Pinpoint the cell where the given text exists, returning its (x, y) midpoint coordinate. 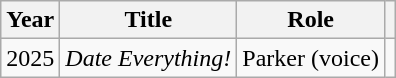
Parker (voice) (311, 58)
Year (30, 20)
Date Everything! (148, 58)
Title (148, 20)
Role (311, 20)
2025 (30, 58)
